Return [X, Y] of the center of cell containing provided text 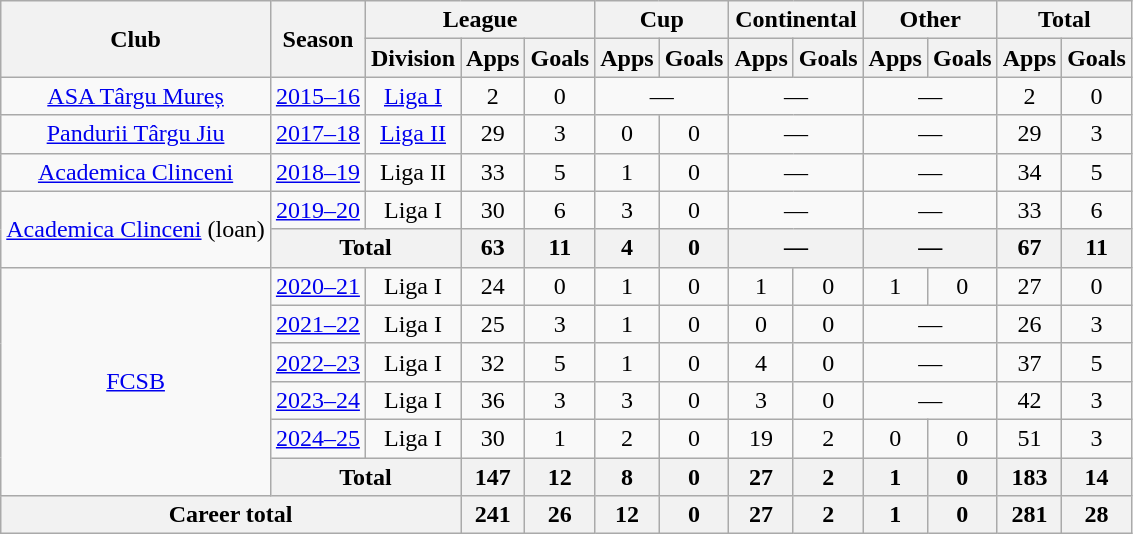
28 [1097, 515]
34 [1029, 172]
241 [493, 515]
Pandurii Târgu Jiu [136, 134]
Academica Clinceni [136, 172]
2019–20 [318, 210]
281 [1029, 515]
2017–18 [318, 134]
32 [493, 362]
25 [493, 324]
51 [1029, 438]
8 [627, 477]
2015–16 [318, 96]
2023–24 [318, 400]
14 [1097, 477]
2022–23 [318, 362]
67 [1029, 248]
2021–22 [318, 324]
Season [318, 39]
Other [930, 20]
2018–19 [318, 172]
19 [761, 438]
Continental [796, 20]
Division [412, 58]
ASA Târgu Mureș [136, 96]
42 [1029, 400]
FCSB [136, 381]
24 [493, 286]
Academica Clinceni (loan) [136, 229]
League [480, 20]
63 [493, 248]
Club [136, 39]
2020–21 [318, 286]
147 [493, 477]
Cup [662, 20]
37 [1029, 362]
2024–25 [318, 438]
183 [1029, 477]
36 [493, 400]
Career total [231, 515]
